Detect which cell encompasses the target text, then output its (X, Y) center coordinate. 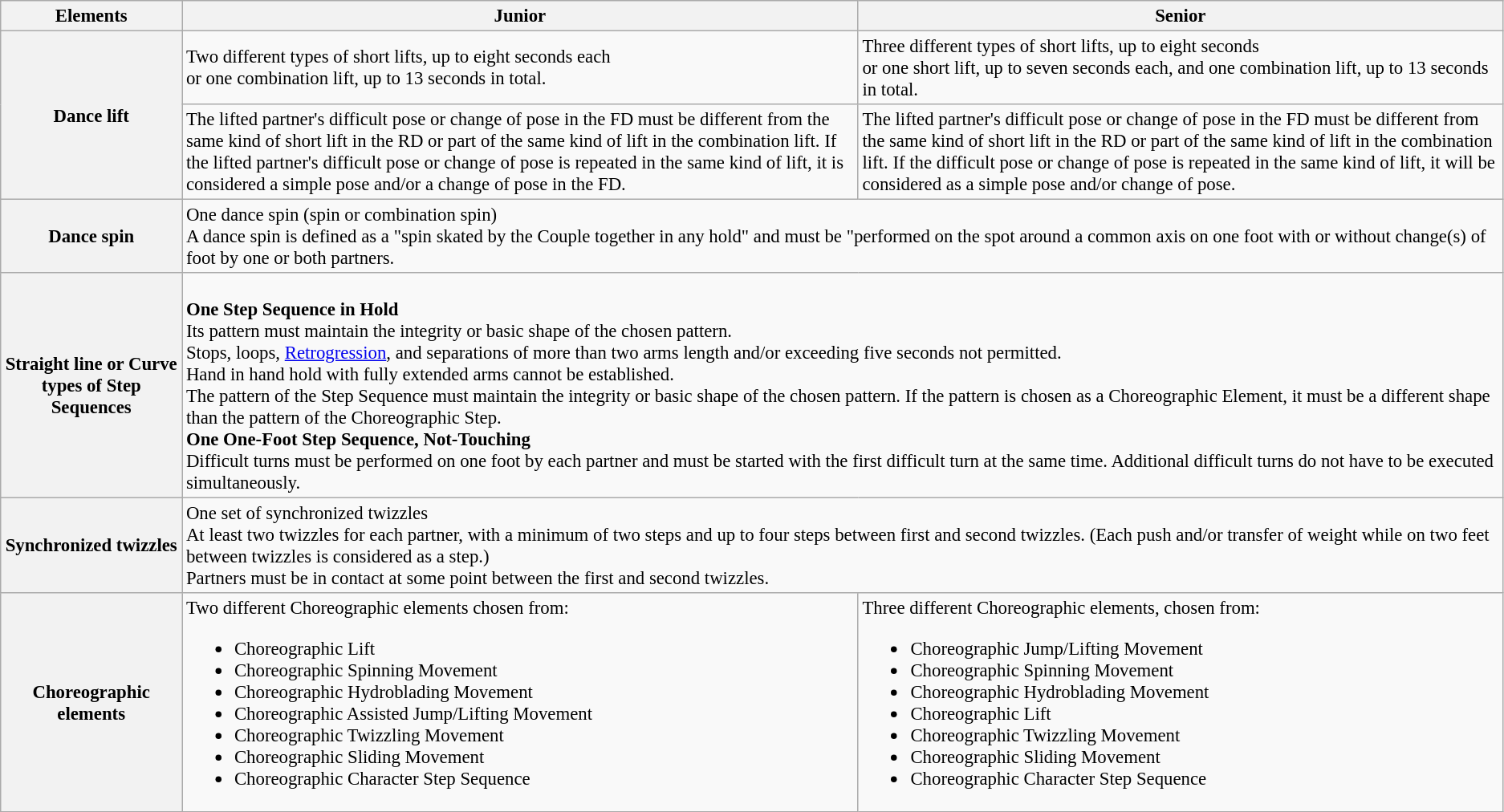
Straight line or Curve types of Step Sequences (91, 385)
Junior (520, 16)
Dance lift (91, 116)
Elements (91, 16)
Senior (1180, 16)
Choreographic elements (91, 703)
Synchronized twizzles (91, 546)
Dance spin (91, 237)
Two different types of short lifts, up to eight seconds eachor one combination lift, up to 13 seconds in total. (520, 68)
